Locate the cell with the specified text and output its [X, Y] center coordinate. 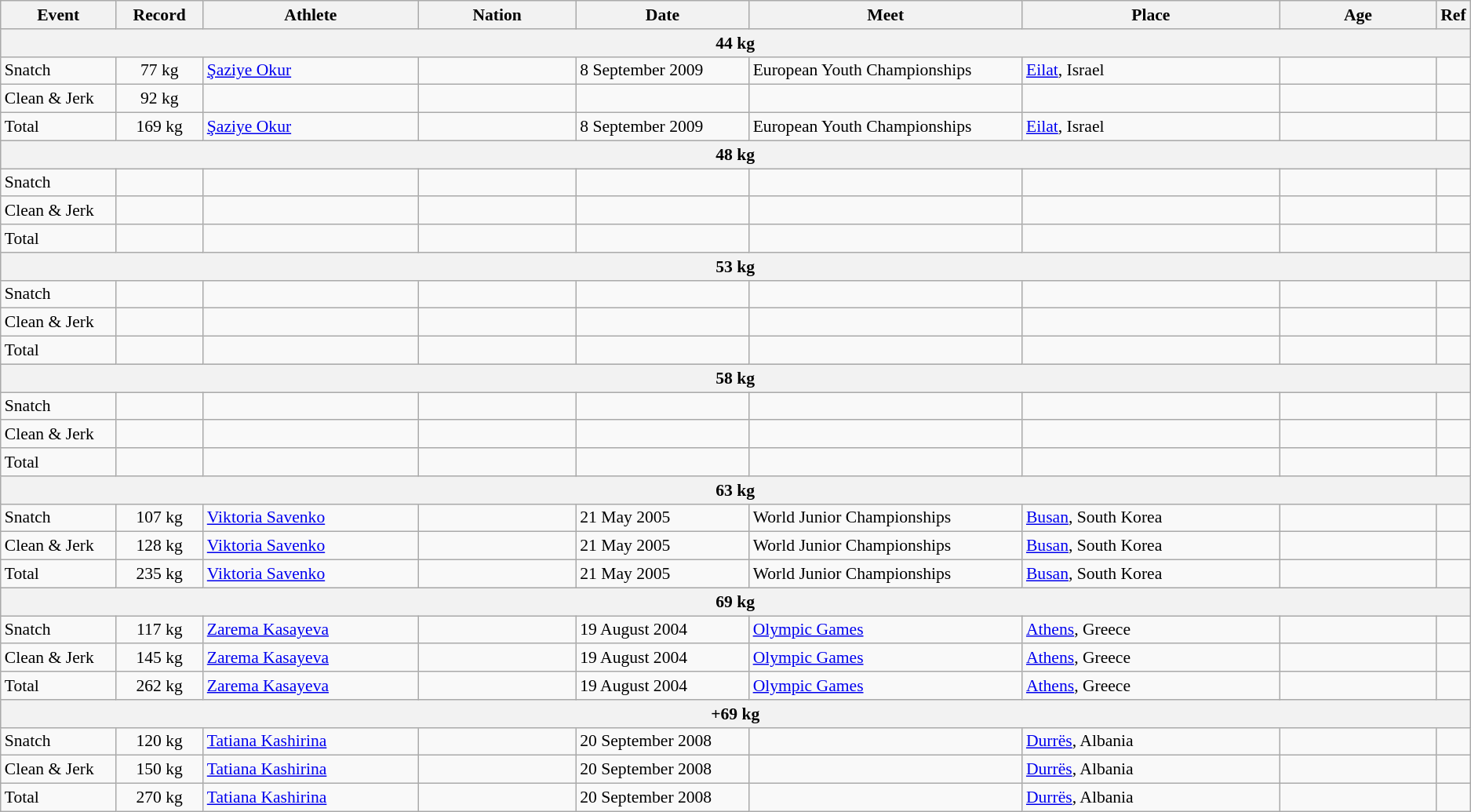
Age [1358, 15]
44 kg [736, 43]
270 kg [160, 798]
262 kg [160, 686]
63 kg [736, 490]
128 kg [160, 546]
Nation [497, 15]
Place [1151, 15]
69 kg [736, 602]
48 kg [736, 155]
235 kg [160, 574]
Date [662, 15]
169 kg [160, 127]
Athlete [311, 15]
120 kg [160, 741]
92 kg [160, 99]
+69 kg [736, 714]
117 kg [160, 630]
53 kg [736, 267]
107 kg [160, 518]
150 kg [160, 770]
145 kg [160, 658]
Record [160, 15]
Event [58, 15]
77 kg [160, 71]
58 kg [736, 378]
Ref [1453, 15]
Meet [886, 15]
